From the cell containing the given text, extract its center point as [X, Y] coordinate. 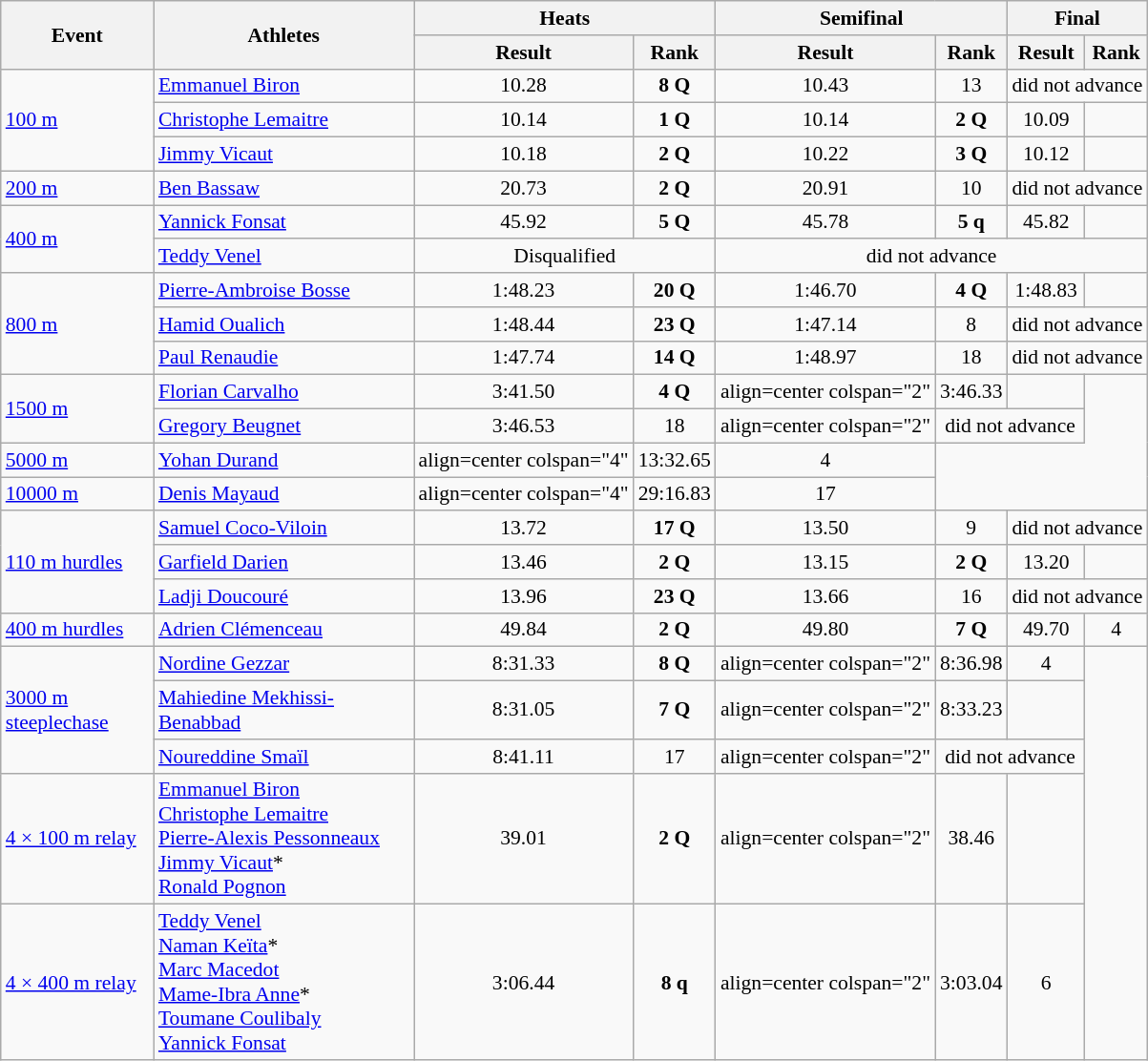
1:48.44 [524, 324]
Heats [565, 18]
13:32.65 [675, 460]
Athletes [284, 34]
3:46.33 [971, 392]
10 [971, 188]
Ladji Doucouré [284, 596]
14 Q [675, 358]
3:46.53 [524, 426]
Emmanuel Biron [284, 86]
Paul Renaudie [284, 358]
8:41.11 [524, 757]
Adrien Clémenceau [284, 630]
10.12 [1046, 155]
1:47.14 [825, 324]
Christophe Lemaitre [284, 120]
3:06.44 [524, 983]
Ben Bassaw [284, 188]
Semifinal [862, 18]
1:47.74 [524, 358]
29:16.83 [675, 494]
49.84 [524, 630]
1:48.83 [1046, 290]
200 m [77, 188]
38.46 [971, 839]
9 [971, 529]
20.91 [825, 188]
13.66 [825, 596]
Jimmy Vicaut [284, 155]
10.43 [825, 86]
Florian Carvalho [284, 392]
Final [1078, 18]
Nordine Gezzar [284, 664]
1500 m [77, 408]
8 q [675, 983]
45.82 [1046, 222]
13.96 [524, 596]
Yohan Durand [284, 460]
10.18 [524, 155]
13.72 [524, 529]
1:48.23 [524, 290]
8:36.98 [971, 664]
Yannick Fonsat [284, 222]
8:31.05 [524, 710]
45.92 [524, 222]
13.20 [1046, 562]
10.28 [524, 86]
Disqualified [565, 257]
3:41.50 [524, 392]
8:31.33 [524, 664]
5 q [971, 222]
1:46.70 [825, 290]
Hamid Oualich [284, 324]
Teddy Venel [284, 257]
13.15 [825, 562]
Samuel Coco-Viloin [284, 529]
Noureddine Smaïl [284, 757]
49.80 [825, 630]
8:33.23 [971, 710]
10000 m [77, 494]
800 m [77, 324]
Gregory Beugnet [284, 426]
13.50 [825, 529]
1:48.97 [825, 358]
Garfield Darien [284, 562]
1 Q [675, 120]
Teddy VenelNaman Keïta*Marc MacedotMame-Ibra Anne*Toumane CoulibalyYannick Fonsat [284, 983]
5 Q [675, 222]
Mahiedine Mekhissi-Benabbad [284, 710]
16 [971, 596]
Pierre-Ambroise Bosse [284, 290]
10.22 [825, 155]
3:03.04 [971, 983]
20.73 [524, 188]
6 [1046, 983]
110 m hurdles [77, 563]
49.70 [1046, 630]
Event [77, 34]
4 × 400 m relay [77, 983]
Denis Mayaud [284, 494]
20 Q [675, 290]
Emmanuel BironChristophe LemaitrePierre-Alexis PessonneauxJimmy Vicaut*Ronald Pognon [284, 839]
45.78 [825, 222]
3000 m steeplechase [77, 710]
17 Q [675, 529]
13 [971, 86]
13.46 [524, 562]
10.09 [1046, 120]
100 m [77, 120]
4 × 100 m relay [77, 839]
5000 m [77, 460]
400 m [77, 239]
8 [971, 324]
3 Q [971, 155]
39.01 [524, 839]
400 m hurdles [77, 630]
